Capture the cell that displays the provided text and extract its [x, y] central coordinate. 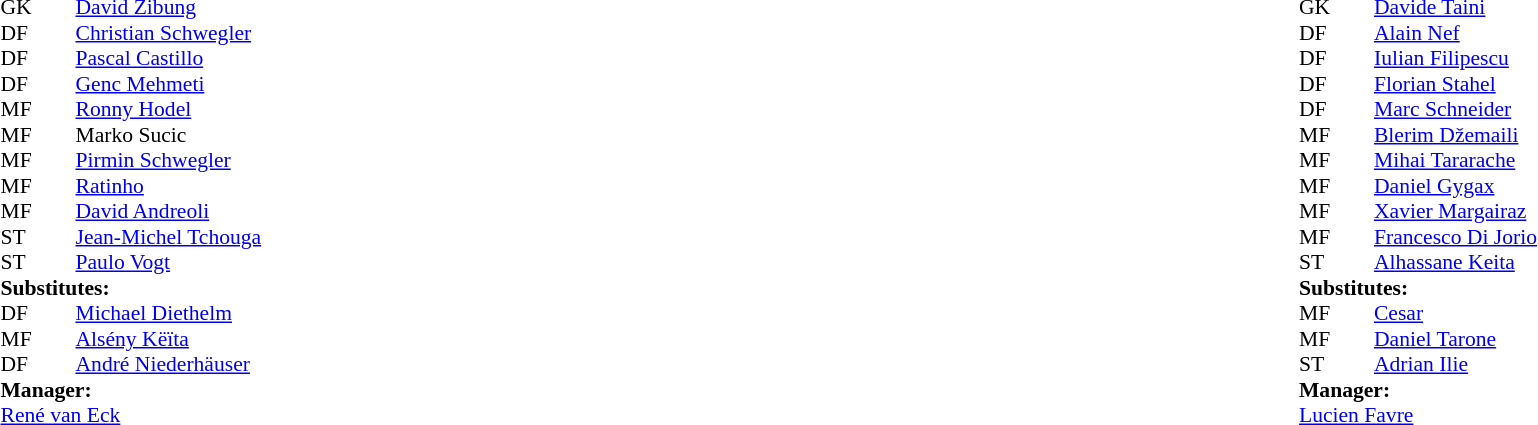
Mihai Tararache [1456, 161]
Cesar [1456, 313]
Alain Nef [1456, 33]
Ratinho [169, 186]
Pirmin Schwegler [169, 161]
Marc Schneider [1456, 109]
Florian Stahel [1456, 84]
Genc Mehmeti [169, 84]
Michael Diethelm [169, 313]
Alsény Këïta [169, 339]
Daniel Tarone [1456, 339]
Iulian Filipescu [1456, 59]
Marko Sucic [169, 135]
Blerim Džemaili [1456, 135]
Adrian Ilie [1456, 365]
David Andreoli [169, 211]
Daniel Gygax [1456, 186]
Ronny Hodel [169, 109]
Pascal Castillo [169, 59]
Jean-Michel Tchouga [169, 237]
Xavier Margairaz [1456, 211]
Paulo Vogt [169, 263]
Francesco Di Jorio [1456, 237]
Christian Schwegler [169, 33]
André Niederhäuser [169, 365]
Alhassane Keita [1456, 263]
